Return the (X, Y) coordinate for the center point of the cell that contains the specified text.  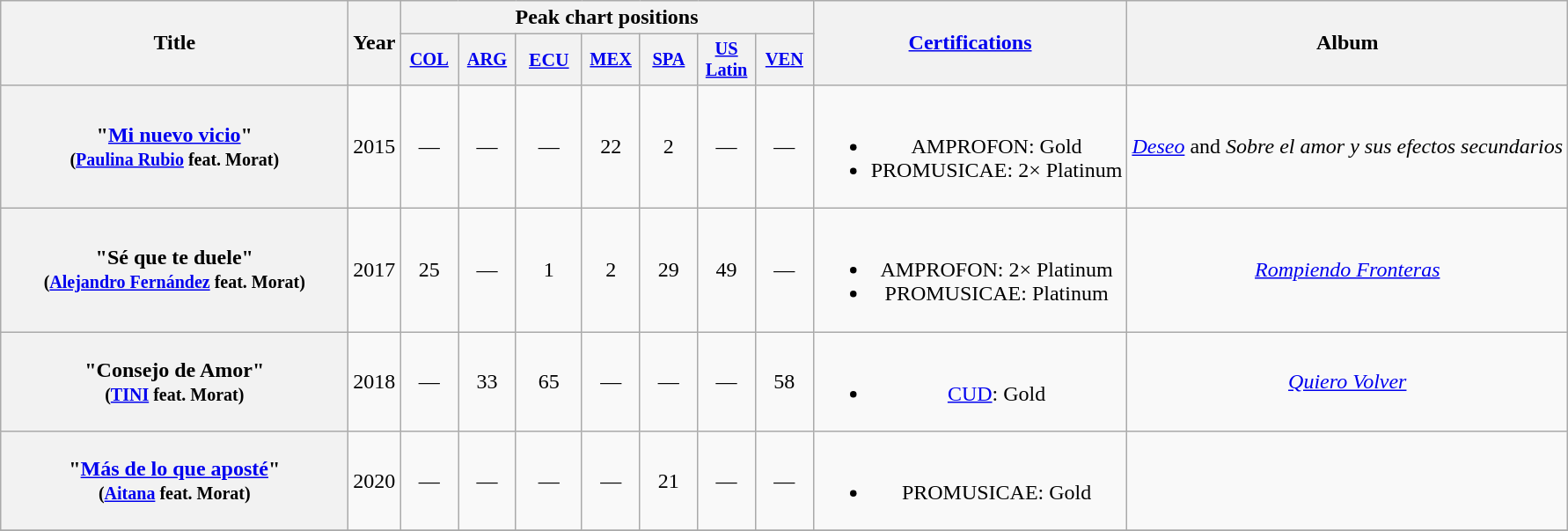
2015 (375, 146)
ECU (549, 60)
Deseo and Sobre el amor y sus efectos secundarios (1348, 146)
2018 (375, 382)
Title (174, 43)
USLatin (727, 60)
AMPROFON: Gold PROMUSICAE: 2× Platinum (970, 146)
"Mi nuevo vicio" (Paulina Rubio feat. Morat) (174, 146)
Album (1348, 43)
VEN (784, 60)
"Sé que te duele" (Alejandro Fernández feat. Morat) (174, 270)
33 (487, 382)
COL (429, 60)
Certifications (970, 43)
"Consejo de Amor" (TINI feat. Morat) (174, 382)
PROMUSICAE: Gold (970, 481)
"Más de lo que aposté" (Aitana feat. Morat) (174, 481)
Rompiendo Fronteras (1348, 270)
Peak chart positions (607, 18)
58 (784, 382)
Year (375, 43)
ARG (487, 60)
49 (727, 270)
MEX (611, 60)
21 (669, 481)
29 (669, 270)
25 (429, 270)
2020 (375, 481)
Quiero Volver (1348, 382)
1 (549, 270)
2017 (375, 270)
AMPROFON: 2× Platinum PROMUSICAE: Platinum (970, 270)
CUD: Gold (970, 382)
22 (611, 146)
65 (549, 382)
SPA (669, 60)
